Return (x, y) of the center of cell containing provided text 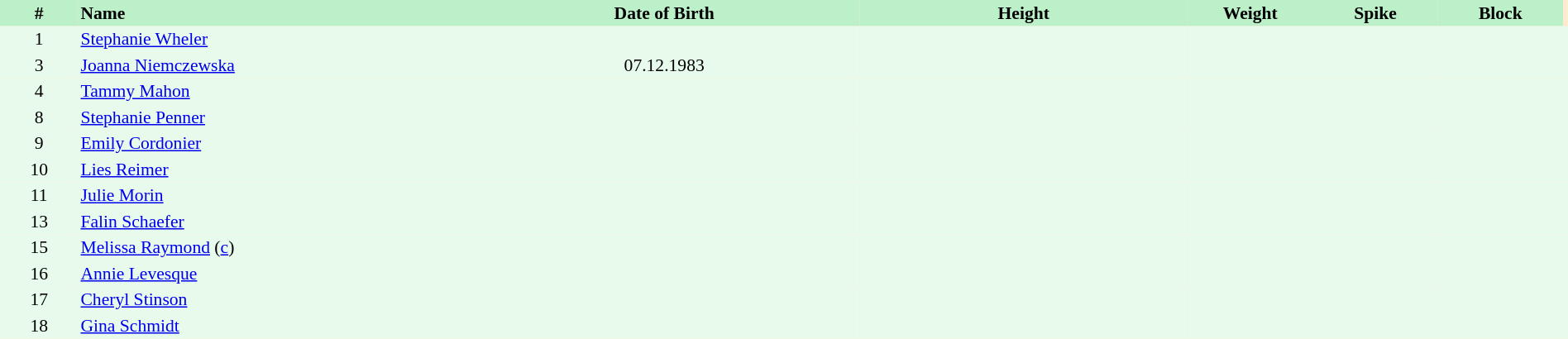
8 (39, 117)
17 (39, 299)
Lies Reimer (273, 169)
Melissa Raymond (c) (273, 248)
3 (39, 65)
Date of Birth (664, 13)
Stephanie Wheler (273, 40)
10 (39, 169)
Name (273, 13)
# (39, 13)
18 (39, 326)
07.12.1983 (664, 65)
11 (39, 195)
13 (39, 222)
Emily Cordonier (273, 144)
Julie Morin (273, 195)
4 (39, 91)
Annie Levesque (273, 274)
Tammy Mahon (273, 91)
Spike (1374, 13)
Joanna Niemczewska (273, 65)
Gina Schmidt (273, 326)
Weight (1250, 13)
16 (39, 274)
Stephanie Penner (273, 117)
15 (39, 248)
Height (1024, 13)
9 (39, 144)
Cheryl Stinson (273, 299)
Block (1500, 13)
Falin Schaefer (273, 222)
1 (39, 40)
